Locate the cell with the specified text and output its [x, y] center coordinate. 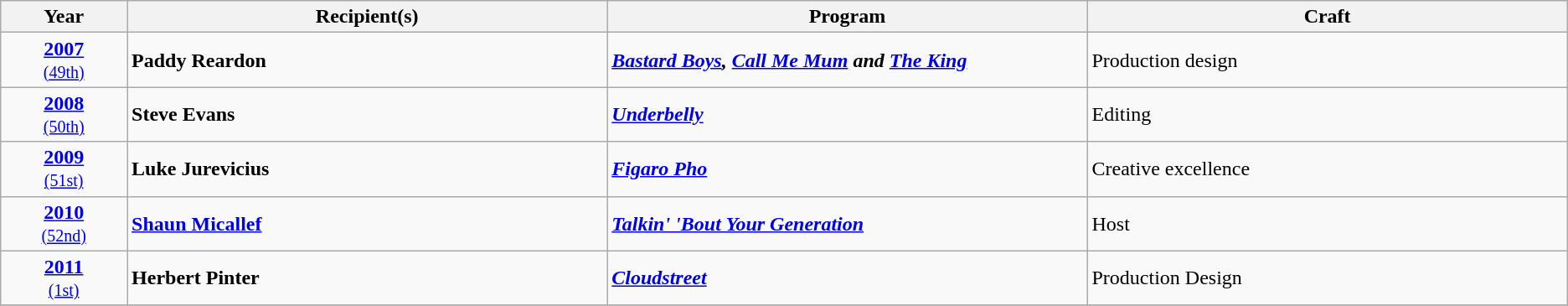
Creative excellence [1327, 169]
Shaun Micallef [367, 223]
Steve Evans [367, 114]
Production design [1327, 60]
Figaro Pho [848, 169]
Underbelly [848, 114]
Production Design [1327, 278]
Program [848, 17]
Luke Jurevicius [367, 169]
2009(51st) [64, 169]
Host [1327, 223]
2008(50th) [64, 114]
Bastard Boys, Call Me Mum and The King [848, 60]
2010(52nd) [64, 223]
Recipient(s) [367, 17]
2011(1st) [64, 278]
Herbert Pinter [367, 278]
Editing [1327, 114]
Paddy Reardon [367, 60]
Year [64, 17]
2007(49th) [64, 60]
Cloudstreet [848, 278]
Talkin' 'Bout Your Generation [848, 223]
Craft [1327, 17]
